Search for the cell housing the specified text and yield its (x, y) center coordinate. 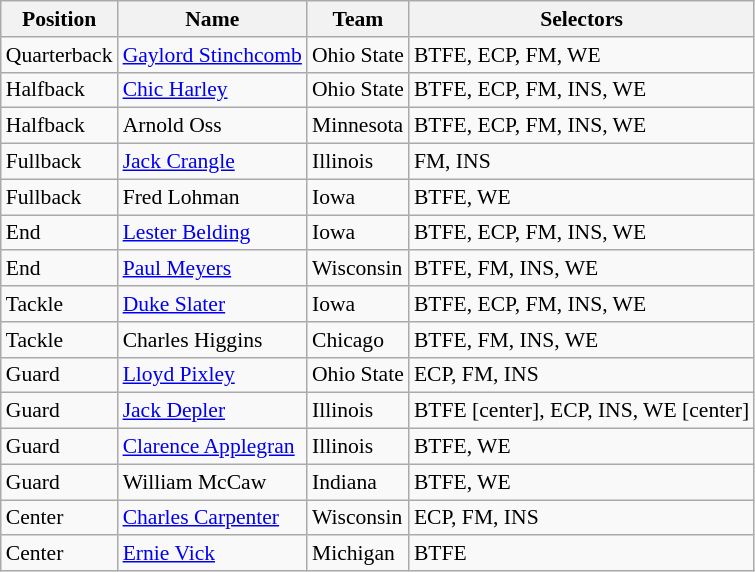
Chic Harley (212, 90)
Gaylord Stinchcomb (212, 55)
Michigan (358, 554)
Lloyd Pixley (212, 375)
Arnold Oss (212, 126)
Team (358, 19)
Clarence Applegran (212, 447)
Ernie Vick (212, 554)
Paul Meyers (212, 269)
Duke Slater (212, 304)
Name (212, 19)
FM, INS (582, 162)
BTFE, ECP, FM, WE (582, 55)
BTFE [center], ECP, INS, WE [center] (582, 411)
William McCaw (212, 482)
Indiana (358, 482)
Fred Lohman (212, 197)
Chicago (358, 340)
Quarterback (60, 55)
Jack Crangle (212, 162)
Minnesota (358, 126)
Jack Depler (212, 411)
Lester Belding (212, 233)
Position (60, 19)
Charles Carpenter (212, 518)
BTFE (582, 554)
Selectors (582, 19)
Charles Higgins (212, 340)
